Return the [x, y] coordinate for the center point of the cell that contains the specified text.  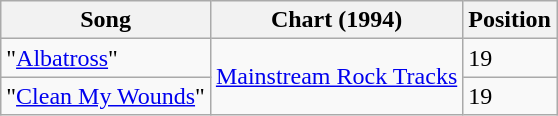
"Albatross" [106, 58]
"Clean My Wounds" [106, 96]
Song [106, 20]
Mainstream Rock Tracks [336, 77]
Chart (1994) [336, 20]
Position [510, 20]
